Capture the cell that displays the provided text and extract its (x, y) central coordinate. 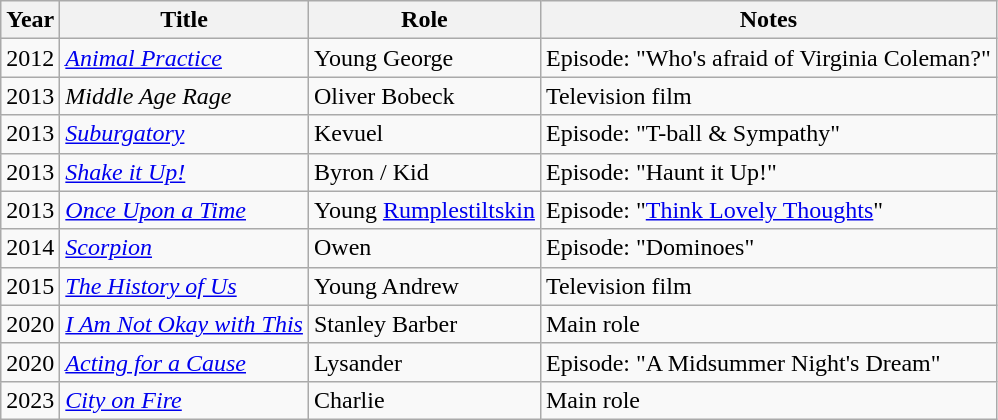
Kevuel (424, 134)
Once Upon a Time (184, 210)
Lysander (424, 362)
Animal Practice (184, 58)
Middle Age Rage (184, 96)
Episode: "Haunt it Up!" (768, 172)
Year (30, 20)
City on Fire (184, 400)
I Am Not Okay with This (184, 324)
Byron / Kid (424, 172)
Episode: "A Midsummer Night's Dream" (768, 362)
Episode: "Think Lovely Thoughts" (768, 210)
Notes (768, 20)
Young George (424, 58)
2014 (30, 248)
Title (184, 20)
Owen (424, 248)
Episode: "Dominoes" (768, 248)
Suburgatory (184, 134)
Oliver Bobeck (424, 96)
Role (424, 20)
Young Andrew (424, 286)
The History of Us (184, 286)
Charlie (424, 400)
2012 (30, 58)
Acting for a Cause (184, 362)
2023 (30, 400)
Stanley Barber (424, 324)
Shake it Up! (184, 172)
Episode: "Who's afraid of Virginia Coleman?" (768, 58)
Episode: "T-ball & Sympathy" (768, 134)
Young Rumplestiltskin (424, 210)
2015 (30, 286)
Scorpion (184, 248)
